Capture the cell that displays the provided text and extract its (X, Y) central coordinate. 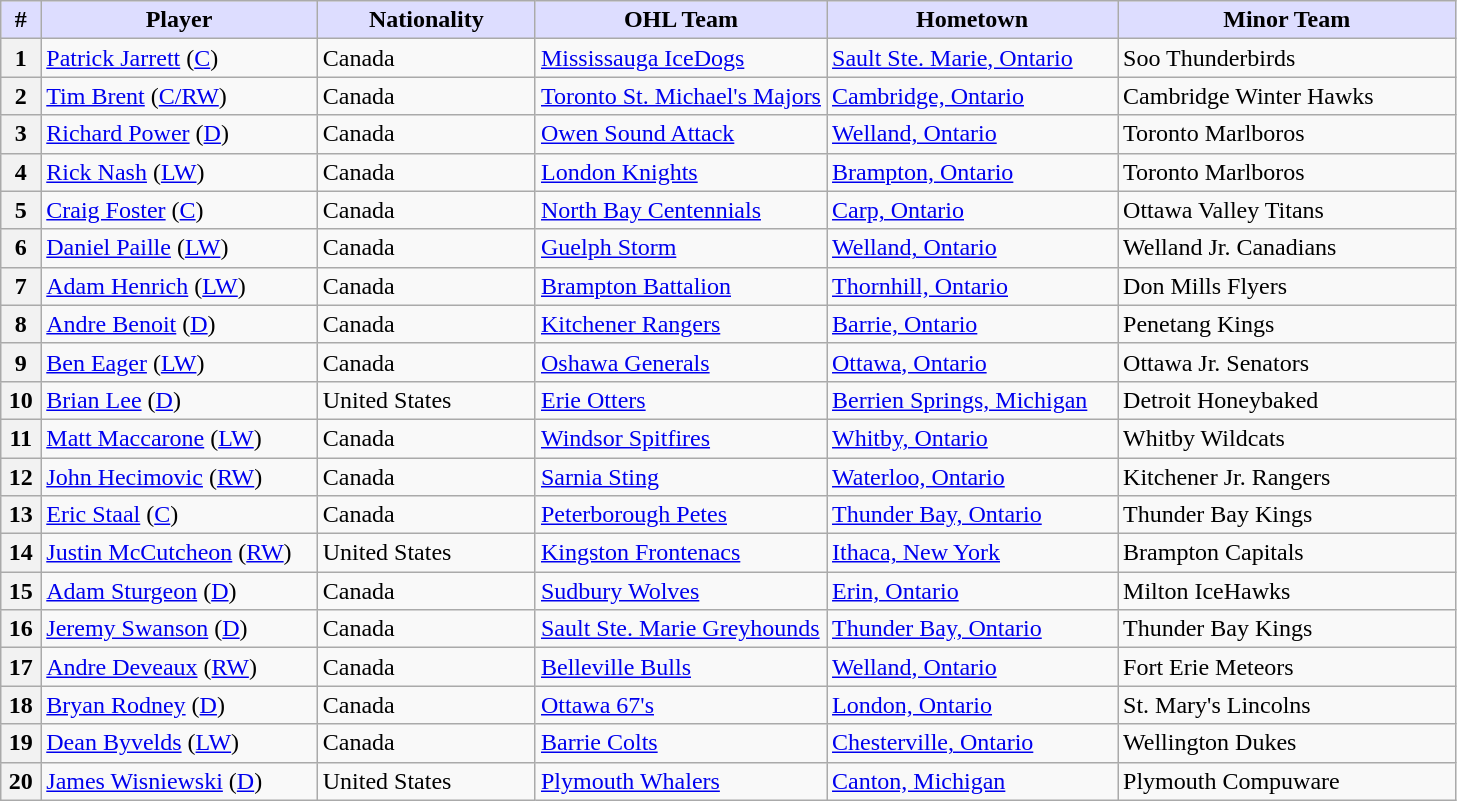
Chesterville, Ontario (972, 743)
Patrick Jarrett (C) (179, 58)
Belleville Bulls (680, 667)
Barrie, Ontario (972, 324)
12 (21, 477)
10 (21, 400)
3 (21, 134)
Waterloo, Ontario (972, 477)
Ottawa 67's (680, 705)
Sudbury Wolves (680, 591)
11 (21, 438)
St. Mary's Lincolns (1287, 705)
Jeremy Swanson (D) (179, 629)
Matt Maccarone (LW) (179, 438)
Whitby Wildcats (1287, 438)
Ottawa Valley Titans (1287, 210)
Justin McCutcheon (RW) (179, 553)
Dean Byvelds (LW) (179, 743)
Ben Eager (LW) (179, 362)
15 (21, 591)
Toronto St. Michael's Majors (680, 96)
Sault Ste. Marie Greyhounds (680, 629)
18 (21, 705)
Hometown (972, 20)
13 (21, 515)
Cambridge, Ontario (972, 96)
17 (21, 667)
Adam Henrich (LW) (179, 286)
Soo Thunderbirds (1287, 58)
North Bay Centennials (680, 210)
8 (21, 324)
Barrie Colts (680, 743)
Windsor Spitfires (680, 438)
Welland Jr. Canadians (1287, 248)
Richard Power (D) (179, 134)
Kitchener Rangers (680, 324)
5 (21, 210)
Ottawa, Ontario (972, 362)
Plymouth Whalers (680, 781)
4 (21, 172)
Craig Foster (C) (179, 210)
Brampton Battalion (680, 286)
Ottawa Jr. Senators (1287, 362)
Oshawa Generals (680, 362)
Thornhill, Ontario (972, 286)
Milton IceHawks (1287, 591)
Brampton, Ontario (972, 172)
Daniel Paille (LW) (179, 248)
Andre Deveaux (RW) (179, 667)
London, Ontario (972, 705)
Andre Benoit (D) (179, 324)
Brian Lee (D) (179, 400)
Kingston Frontenacs (680, 553)
John Hecimovic (RW) (179, 477)
Eric Staal (C) (179, 515)
6 (21, 248)
Sault Ste. Marie, Ontario (972, 58)
Don Mills Flyers (1287, 286)
Erie Otters (680, 400)
Whitby, Ontario (972, 438)
Adam Sturgeon (D) (179, 591)
Owen Sound Attack (680, 134)
Plymouth Compuware (1287, 781)
London Knights (680, 172)
Rick Nash (LW) (179, 172)
2 (21, 96)
Penetang Kings (1287, 324)
Carp, Ontario (972, 210)
Player (179, 20)
Brampton Capitals (1287, 553)
Tim Brent (C/RW) (179, 96)
Bryan Rodney (D) (179, 705)
20 (21, 781)
Mississauga IceDogs (680, 58)
14 (21, 553)
9 (21, 362)
Cambridge Winter Hawks (1287, 96)
7 (21, 286)
OHL Team (680, 20)
Berrien Springs, Michigan (972, 400)
Kitchener Jr. Rangers (1287, 477)
Sarnia Sting (680, 477)
19 (21, 743)
Peterborough Petes (680, 515)
Detroit Honeybaked (1287, 400)
Canton, Michigan (972, 781)
1 (21, 58)
Ithaca, New York (972, 553)
# (21, 20)
James Wisniewski (D) (179, 781)
Fort Erie Meteors (1287, 667)
16 (21, 629)
Guelph Storm (680, 248)
Minor Team (1287, 20)
Erin, Ontario (972, 591)
Nationality (426, 20)
Wellington Dukes (1287, 743)
